Provide the [X, Y] coordinate of the cell's center where the given text is located.  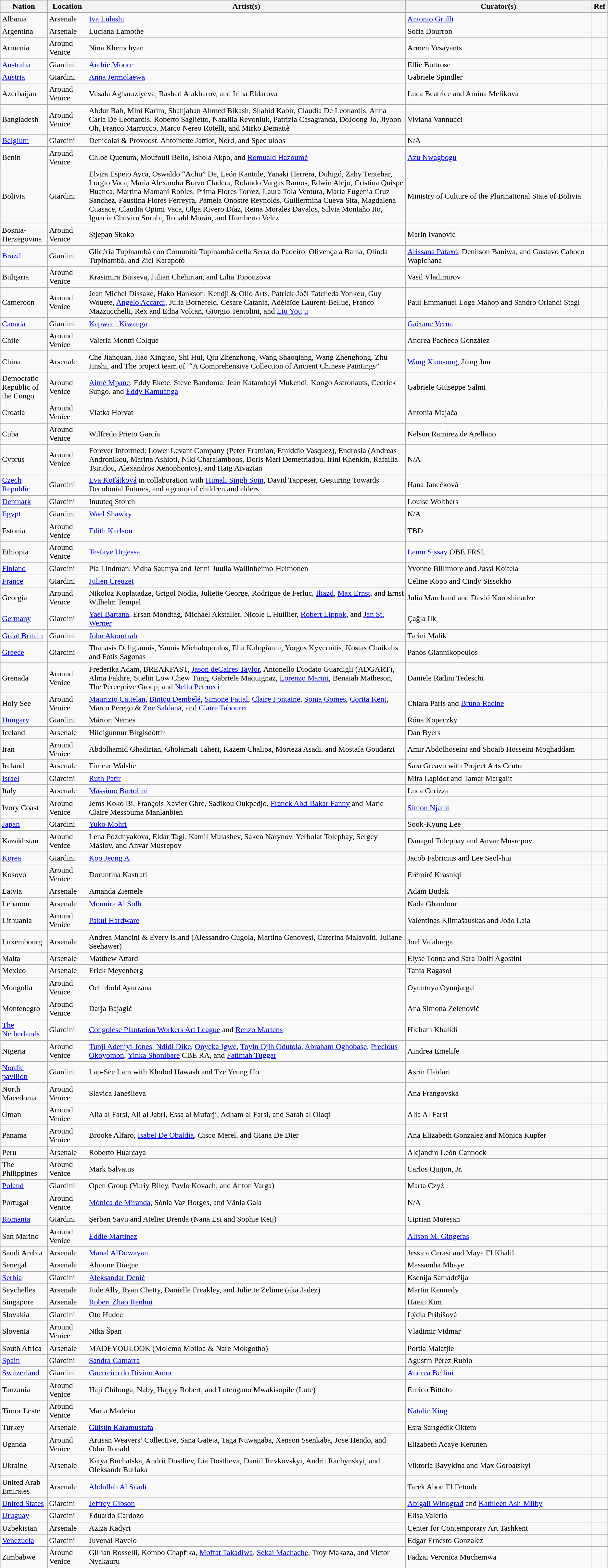
Azu Nwagbogu [499, 157]
Croatia [24, 413]
Paul Emmanuel Loga Mahop and Sandro Orlandi Stagl [499, 303]
Brazil [24, 255]
Julien Creuzet [246, 581]
Çağla Ilk [499, 619]
Ksenija Samadržija [499, 1277]
Peru [24, 1152]
Arissana Pataxó, Denilson Baniwa, and Gustavo Caboco Wapichana [499, 255]
Ochirbold Ayurzana [246, 987]
Mongolia [24, 987]
Valeria Montti Colque [246, 341]
Bosnia-Herzegovina [24, 235]
Vasil Vladimirov [499, 277]
Gillian Rosselli, Kombo Chapfika, Moffat Takadiwa, Sekai Machache, Troy Makaza, and Victor Nyakauru [246, 1557]
Ciprian Mureșan [499, 1219]
Nation [24, 6]
Koo Jeong A [246, 858]
Iceland [24, 732]
Carlos Quijon, Jr. [499, 1169]
Eimear Walshe [246, 766]
Tanzania [24, 1390]
Joel Valabrega [499, 942]
Oman [24, 1114]
Kazakhstan [24, 841]
Alison M. Gingeras [499, 1236]
Albania [24, 19]
Portugal [24, 1202]
Grenada [24, 678]
Esra Sarıgedik Öktem [499, 1428]
Maurizio Cattelan, Bintou Dembélé, Simone Fattal, Claire Fontaine, Sonia Gomes, Corita Kent, Marco Perego & Zoe Saldana, and Claire Tabouret [246, 703]
Robert Zhao Renhui [246, 1302]
Erëmirë Krasniqi [499, 875]
Nika Špan [246, 1331]
Oyuntuya Oyunjargal [499, 987]
Agustín Pérez Rubio [499, 1360]
Israel [24, 778]
Marin Ivanović [499, 235]
Lithuania [24, 920]
Vusala Agharaziyeva, Rashad Alakbarov, and Irina Eldarova [246, 94]
Wang Xiaosong, Jiang Jun [499, 361]
Elyse Tonna and Sara Dolfi Agostini [499, 958]
Location [68, 6]
Aimé Mpane, Eddy Ekete, Steve Bandoma, Jean Katambayi Mukendi, Kongo Astronauts, Cedrick Sungo, and Eddy Kamuanga [246, 387]
Italy [24, 791]
Valentinas Klimašauskas and João Laia [499, 920]
Tania Ragasol [499, 971]
Inuuteq Storch [246, 501]
Juvenal Ravelo [246, 1540]
Stjepan Skoko [246, 235]
Glicéria Tupinambá con Comunità Tupinambá della Serra do Padeiro, Olivença a Bahia, Olinda Tupinambá, and Ziel Karapotó [246, 255]
Bulgaria [24, 277]
Ana Elizabeth Gonzalez and Monica Kupfer [499, 1135]
Mira Lapidot and Tamar Margalit [499, 778]
Archie Moore [246, 65]
Enrico Bittoto [499, 1390]
Nigeria [24, 1051]
Amanda Ziemele [246, 891]
Antonia Majača [499, 413]
Center for Contemporary Art Tashkent [499, 1528]
Manal AlDowayan [246, 1253]
The Netherlands [24, 1030]
Uganda [24, 1444]
Korea [24, 858]
Nina Khemchyan [246, 48]
Kosovo [24, 875]
United States [24, 1503]
Aziza Kadyri [246, 1528]
Romania [24, 1219]
Roberto Huarcaya [246, 1152]
Poland [24, 1186]
Krasimira Butseva, Julian Chehirian, and Lilia Topouzova [246, 277]
Maria Madeira [246, 1411]
Gaëtane Verna [499, 324]
Abdolhamid Ghadirian, Gholamali Taheri, Kazem Chalipa, Morteza Asadi, and Mostafa Goudarzi [246, 749]
Denmark [24, 501]
Pia Lindman, Vidha Saumya and Jenni-Juulia Wallinheimo-Heimonen [246, 568]
Uruguay [24, 1516]
Antonio Grulli [499, 19]
Mounira Al Solh [246, 904]
Sandra Gamarra [246, 1360]
Edith Karlson [246, 530]
Aleksandar Denić [246, 1277]
Montenegro [24, 1009]
Alia al Farsi, Ali al Jabri, Essa al Mufarji, Adham al Farsi, and Sarah al Olaqi [246, 1114]
Mónica de Miranda, Sónia Vaz Borges, and Vânia Gala [246, 1202]
Gülsün Karamustafa [246, 1428]
Mark Salvatus [246, 1169]
Céline Kopp and Cindy Sissokho [499, 581]
Katya Buchatska, Andrii Dostliev, Lia Dostlieva, Daniil Revkovskyi, Andrii Rachynskyi, and Oleksandr Burlaka [246, 1466]
Jeffrey Gibson [246, 1503]
Ana Frangovska [499, 1093]
Jessica Cerasi and Maya El Khalil [499, 1253]
Vladimir Vidmar [499, 1331]
Great Britain [24, 636]
Ellie Buttrose [499, 65]
Matthew Attard [246, 958]
Guerreiro do Divino Amor [246, 1373]
Aindrea Emelife [499, 1051]
Thanasis Deligiannis, Yannis Michalopoulos, Elia Kalogianni, Yorgos Kyvernitis, Kostas Chaikalis and Fotis Sagonas [246, 653]
Erick Meyenberg [246, 971]
Saudi Arabia [24, 1253]
Alioune Diagne [246, 1265]
Gabriele Giuseppe Salmi [499, 387]
Lýdia Pribišová [499, 1315]
Argentina [24, 31]
Belgium [24, 140]
Denicolai & Provoost, Antoinette Jattiot, Nord, and Spec uloos [246, 140]
Luxembourg [24, 942]
Wilfredo Prieto García [246, 434]
Massimo Bartolini [246, 791]
Șerban Savu and Atelier Brenda (Nana Esi and Sophie Keij) [246, 1219]
Ministry of Culture of the Plurinational State of Bolivia [499, 196]
Martin Kennedy [499, 1290]
Japan [24, 824]
Fadzai Veronica Muchemwa [499, 1557]
Tesfaye Urgessa [246, 552]
Lebanon [24, 904]
Eddie Martinez [246, 1236]
Gabriele Spindler [499, 77]
Lemn Sissay OBE FRSL [499, 552]
Nordic pavilion [24, 1072]
Finland [24, 568]
Austria [24, 77]
Louise Wolthers [499, 501]
Simon Njami [499, 807]
Panos Giannikopoulos [499, 653]
Yvonne Billimore and Jussi Koitela [499, 568]
MADEYOULOOK (Molemo Moiloa & Nare Mokgotho) [246, 1348]
Yuko Mohri [246, 824]
Venezuela [24, 1540]
Lap-See Lam with Kholod Hawash and Tze Yeung Ho [246, 1072]
Hungary [24, 720]
Armen Yesayants [499, 48]
Pakui Hardware [246, 920]
Kapwani Kiwanga [246, 324]
Lena Pozdnyakova, Eldar Tagi, Kamil Mulashev, Saken Narynov, Yerbolat Tolepbay, Sergey Maslov, and Anvar Musrepov [246, 841]
Iva Lulashi [246, 19]
Uzbekistan [24, 1528]
Eva Koťátková in collaboration with Himali Singh Soin, David Tappeser, Gesturing Towards Decolonial Futures, and a group of children and elders [246, 485]
TBD [499, 530]
North Macedonia [24, 1093]
Slovenia [24, 1331]
Nikoloz Koplatadze, Grigol Nodia, Juliette George, Rodrigue de Ferluc, Iliazd, Max Ernst, and Ernst Wilhelm Tempel [246, 598]
Dan Byers [499, 732]
Turkey [24, 1428]
Chloé Quenum, Moufouli Bello, Ishola Akpo, and Romuald Hazoumè [246, 157]
Bolivia [24, 196]
Sook-Kyung Lee [499, 824]
Anna Jermolaewa [246, 77]
Ref [600, 6]
Róna Kopeczky [499, 720]
Abdullah Al Saadi [246, 1486]
Jude Ally, Ryan Chetty, Danielle Freakley, and Juliette Zelime (aka Jadez) [246, 1290]
Abigail Winograd and Kathleen Ash-Milby [499, 1503]
Cyprus [24, 459]
Portia Malatjie [499, 1348]
Congolese Plantation Workers Art League and Renzo Martens [246, 1030]
Darja Bajagić [246, 1009]
Curator(s) [499, 6]
Bangladesh [24, 119]
Estonia [24, 530]
Asrin Haidari [499, 1072]
Daniele Radini Tedeschi [499, 678]
Sara Greavu with Project Arts Centre [499, 766]
Zimbabwe [24, 1557]
Chile [24, 341]
Márton Nemes [246, 720]
Andrea Bellini [499, 1373]
Timor Leste [24, 1411]
Czech Republic [24, 485]
Seychelles [24, 1290]
John Akomfrah [246, 636]
Tarini Malik [499, 636]
Vlatka Horvat [246, 413]
Jems Koko Bi, François Xavier Gbré, Sadikou Oukpedjo, Franck Abd-Bakar Fanny and Marie Claire Messouma Manlanbien [246, 807]
Spain [24, 1360]
Holy See [24, 703]
United Arab Emirates [24, 1486]
Luciana Lamothe [246, 31]
Alia Al Farsi [499, 1114]
Canada [24, 324]
Haeju Kim [499, 1302]
Alejandro León Cannock [499, 1152]
France [24, 581]
Azerbaijan [24, 94]
Marta Czyż [499, 1186]
Cuba [24, 434]
Malta [24, 958]
Iran [24, 749]
Doruntina Kastrati [246, 875]
Ireland [24, 766]
Greece [24, 653]
Armenia [24, 48]
Benin [24, 157]
Elisa Valerio [499, 1516]
Ruth Patir [246, 778]
Ana Simona Zelenović [499, 1009]
Tarek Abou El Fetouh [499, 1486]
Georgia [24, 598]
Hildigunnur Birgisdóttir [246, 732]
Chiara Paris and Bruno Racine [499, 703]
Jacob Fabricius and Lee Seol-hui [499, 858]
Artisan Weavers’ Collective, Sana Gateja, Taga Nuwagaba, Xenson Ssenkaba, Jose Hendo, and Odur Ronald [246, 1444]
Mexico [24, 971]
South Africa [24, 1348]
Oto Hudec [246, 1315]
Open Group (Yuriy Biley, Pavlo Kovach, and Anton Varga) [246, 1186]
Panama [24, 1135]
Ukraine [24, 1466]
Julia Marchand and David Koroshinadze [499, 598]
Serbia [24, 1277]
Germany [24, 619]
Massamba Mbaye [499, 1265]
Egypt [24, 514]
Latvia [24, 891]
Haji Chilonga, Naby, Happy Robert, and Lutengano Mwakisopile (Lute) [246, 1390]
Slovakia [24, 1315]
Australia [24, 65]
Amir Abdolhoseini and Shoaib Hosseini Moghaddam [499, 749]
Nelson Ramirez de Arellano [499, 434]
Yael Bartana, Ersan Mondtag, Michael Akstaller, Nicole L'Huillier, Robert Lippok, and Jan St. Werner [246, 619]
Luca Cerizza [499, 791]
Artist(s) [246, 6]
Andrea Pacheco González [499, 341]
Slavica Janešlieva [246, 1093]
Elizabeth Acaye Kerunen [499, 1444]
Senegal [24, 1265]
Ivory Coast [24, 807]
Tunji Adeniyi-Jones, Ndidi Dike, Onyeka Igwe, Toyin Ojih Odutola, Abraham Oghobase, Precious Okoyomon, Yinka Shonibare CBE RA, and Fatimah Tuggar [246, 1051]
Eduardo Cardozo [246, 1516]
Cameroon [24, 303]
San Marino [24, 1236]
Wael Shawky [246, 514]
Natalie King [499, 1411]
The Philippines [24, 1169]
Hana Janečková [499, 485]
China [24, 361]
Singapore [24, 1302]
Nada Ghandour [499, 904]
Switzerland [24, 1373]
Sofia Dourron [499, 31]
Viktoria Bavykina and Max Gorbatskyi [499, 1466]
Andrea Mancini & Every Island (Alessandro Cugola, Martina Genovesi, Caterina Malavolti, Juliane Seehawer) [246, 942]
Brooke Alfaro, Isabel De Obaldía, Cisco Merel, and Giana De Dier [246, 1135]
Edgar Ernesto Gonzalez [499, 1540]
Luca Beatrice and Amina Melikova [499, 94]
Ethiopia [24, 552]
Hicham Khalidi [499, 1030]
Viviana Vannucci [499, 119]
Democratic Republic of the Congo [24, 387]
Danagul Tolepbay and Anvar Musrepov [499, 841]
Adam Budak [499, 891]
